Pinpoint the cell where the given text exists, returning its [X, Y] midpoint coordinate. 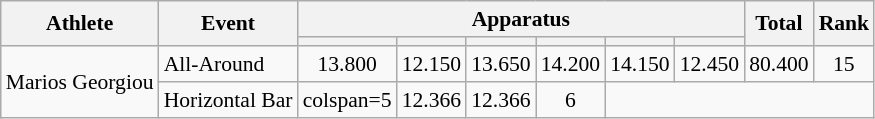
15 [844, 64]
All-Around [228, 64]
Athlete [80, 24]
80.400 [778, 64]
12.150 [432, 64]
14.200 [570, 64]
Apparatus [522, 19]
Rank [844, 24]
Marios Georgiou [80, 82]
Horizontal Bar [228, 100]
colspan=5 [348, 100]
12.450 [710, 64]
6 [570, 100]
14.150 [640, 64]
13.800 [348, 64]
Total [778, 24]
13.650 [500, 64]
Event [228, 24]
